Determine the (X, Y) coordinate at the center of the cell enclosing the given text.  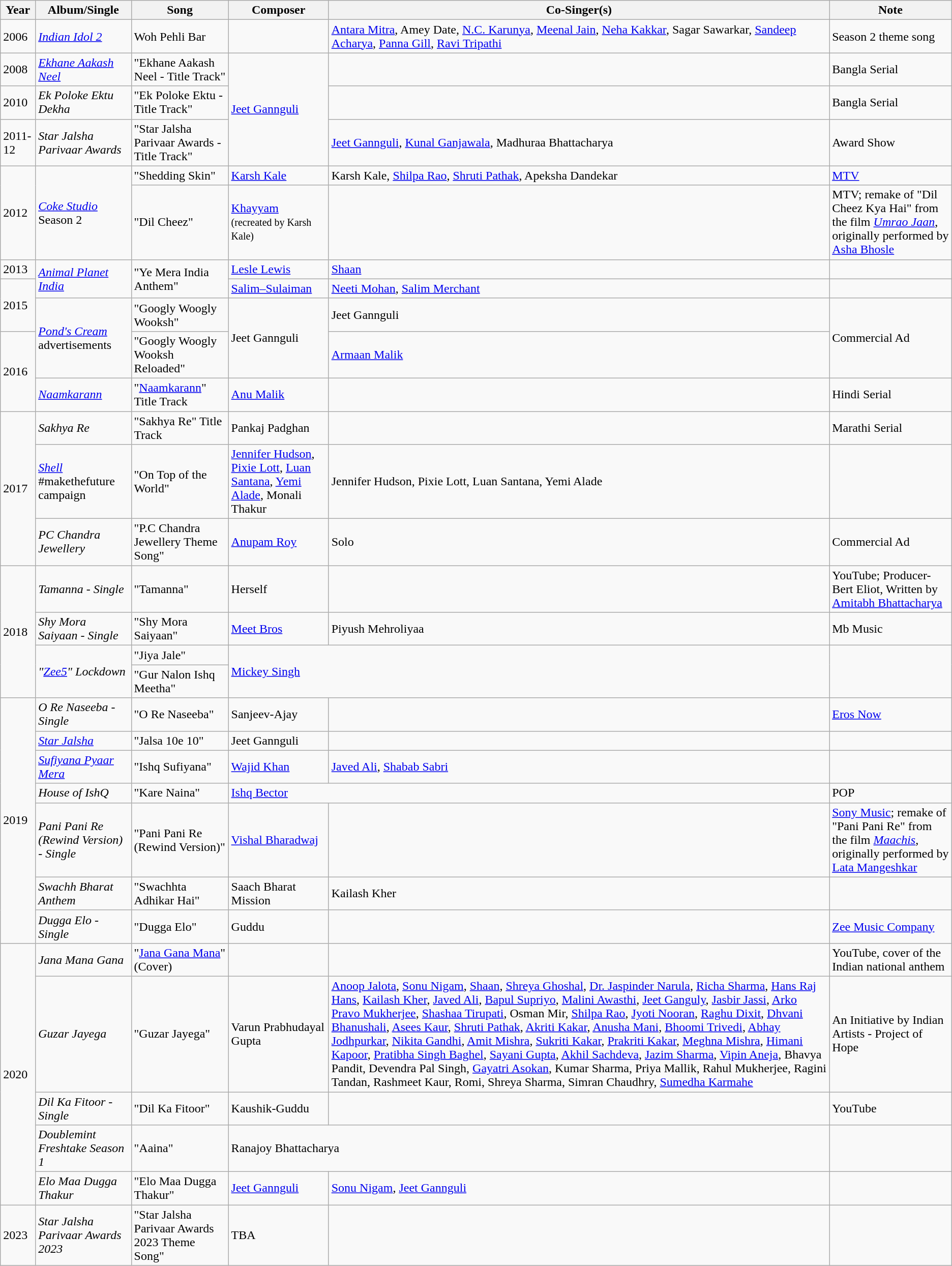
2012 (18, 213)
2016 (18, 371)
"O Re Naseeba" (180, 714)
Award Show (891, 142)
Karsh Kale, Shilpa Rao, Shruti Pathak, Apeksha Dandekar (579, 175)
Pani Pani Re (Rewind Version) - Single (83, 840)
Jennifer Hudson, Pixie Lott, Luan Santana, Yemi Alade, Monali Thakur (279, 482)
"Dil Ka Fitoor" (180, 1108)
Marathi Serial (891, 427)
"Elo Maa Dugga Thakur" (180, 1188)
TBA (279, 1235)
MTV; remake of "Dil Cheez Kya Hai" from the film Umrao Jaan, originally performed by Asha Bhosle (891, 222)
Zee Music Company (891, 927)
Kailash Kher (579, 893)
Khayyam(recreated by Karsh Kale) (279, 222)
Javed Ali, Shabab Sabri (579, 767)
Dil Ka Fitoor - Single (83, 1108)
Vishal Bharadwaj (279, 840)
Ekhane Aakash Neel (83, 69)
Wajid Khan (279, 767)
Shell #makethefuture campaign (83, 482)
Note (891, 10)
Ishq Bector (529, 793)
"On Top of the World" (180, 482)
2018 (18, 632)
Jennifer Hudson, Pixie Lott, Luan Santana, Yemi Alade (579, 482)
"Star Jalsha Parivaar Awards - Title Track" (180, 142)
House of IshQ (83, 793)
"Shy Mora Saiyaan" (180, 629)
Sonu Nigam, Jeet Gannguli (579, 1188)
Dugga Elo - Single (83, 927)
Mickey Singh (529, 671)
Star Jalsha (83, 741)
Doublemint Freshtake Season 1 (83, 1149)
"Naamkarann" Title Track (180, 395)
Salim–Sulaiman (279, 288)
"Ye Mera India Anthem" (180, 279)
2013 (18, 269)
"Shedding Skin" (180, 175)
Eros Now (891, 714)
2011-12 (18, 142)
Composer (279, 10)
Star Jalsha Parivaar Awards (83, 142)
Sufiyana Pyaar Mera (83, 767)
YouTube; Producer-Bert Eliot, Written by Amitabh Bhattacharya (891, 589)
Album/Single (83, 10)
Co-Singer(s) (579, 10)
Sanjeev-Ajay (279, 714)
Coke Studio Season 2 (83, 213)
"Ekhane Aakash Neel - Title Track" (180, 69)
"Jalsa 10e 10" (180, 741)
Guddu (279, 927)
PC Chandra Jewellery (83, 542)
Tamanna - Single (83, 589)
Animal Planet India (83, 279)
"Googly Woogly Wooksh Reloaded" (180, 355)
Season 2 theme song (891, 37)
"Guzar Jayega" (180, 1034)
Pankaj Padghan (279, 427)
"Pani Pani Re (Rewind Version)" (180, 840)
An Initiative by Indian Artists - Project of Hope (891, 1034)
Neeti Mohan, Salim Merchant (579, 288)
Varun Prabhudayal Gupta (279, 1034)
O Re Naseeba - Single (83, 714)
"Tamanna" (180, 589)
Solo (579, 542)
Swachh Bharat Anthem (83, 893)
MTV (891, 175)
"Swachhta Adhikar Hai" (180, 893)
Pond's Cream advertisements (83, 338)
"Gur Nalon Ishq Meetha" (180, 682)
Ranajoy Bhattacharya (529, 1149)
2017 (18, 488)
"Googly Woogly Wooksh" (180, 314)
Karsh Kale (279, 175)
Year (18, 10)
Mb Music (891, 629)
Anu Malik (279, 395)
"Aaina" (180, 1149)
Kaushik-Guddu (279, 1108)
"Kare Naina" (180, 793)
Shaan (579, 269)
Hindi Serial (891, 395)
Meet Bros (279, 629)
Star Jalsha Parivaar Awards 2023 (83, 1235)
2008 (18, 69)
POP (891, 793)
Lesle Lewis (279, 269)
"Sakhya Re" Title Track (180, 427)
Song (180, 10)
2019 (18, 820)
Sony Music; remake of "Pani Pani Re" from the film Maachis, originally performed by Lata Mangeshkar (891, 840)
Armaan Malik (579, 355)
Anupam Roy (279, 542)
"P.C Chandra Jewellery Theme Song" (180, 542)
Antara Mitra, Amey Date, N.C. Karunya, Meenal Jain, Neha Kakkar, Sagar Sawarkar, Sandeep Acharya, Panna Gill, Ravi Tripathi (579, 37)
"Ishq Sufiyana" (180, 767)
"Jiya Jale" (180, 655)
2010 (18, 103)
Woh Pehli Bar (180, 37)
YouTube (891, 1108)
2020 (18, 1074)
Elo Maa Dugga Thakur (83, 1188)
2023 (18, 1235)
"Dil Cheez" (180, 222)
"Dugga Elo" (180, 927)
Indian Idol 2 (83, 37)
"Ek Poloke Ektu - Title Track" (180, 103)
"Jana Gana Mana" (Cover) (180, 959)
Jeet Gannguli, Kunal Ganjawala, Madhuraa Bhattacharya (579, 142)
Naamkarann (83, 395)
"Star Jalsha Parivaar Awards 2023 Theme Song" (180, 1235)
Shy Mora Saiyaan - Single (83, 629)
2015 (18, 305)
Saach Bharat Mission (279, 893)
Ek Poloke Ektu Dekha (83, 103)
YouTube, cover of the Indian national anthem (891, 959)
"Zee5" Lockdown (83, 671)
Jana Mana Gana (83, 959)
Guzar Jayega (83, 1034)
Sakhya Re (83, 427)
Herself (279, 589)
2006 (18, 37)
Piyush Mehroliyaa (579, 629)
